For the text-containing cell, return its midpoint in [X, Y] coordinate format. 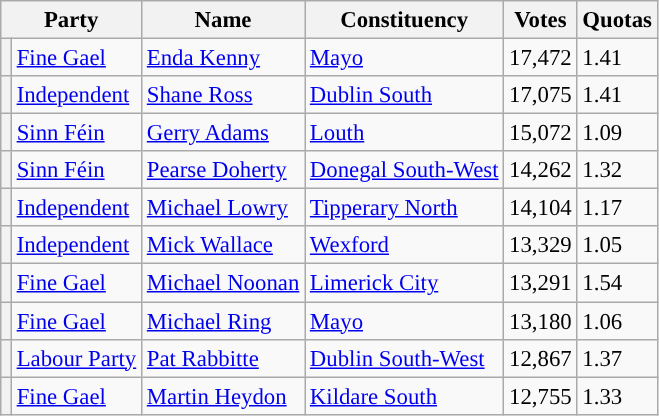
Constituency [404, 20]
Enda Kenny [224, 58]
Pearse Doherty [224, 170]
Wexford [404, 245]
Tipperary North [404, 208]
13,291 [540, 283]
Shane Ross [224, 95]
1.54 [617, 283]
Quotas [617, 20]
1.05 [617, 245]
Dublin South-West [404, 358]
Limerick City [404, 283]
Votes [540, 20]
Labour Party [76, 358]
17,472 [540, 58]
Michael Ring [224, 321]
14,262 [540, 170]
17,075 [540, 95]
13,329 [540, 245]
Gerry Adams [224, 133]
1.37 [617, 358]
Kildare South [404, 396]
13,180 [540, 321]
Louth [404, 133]
Martin Heydon [224, 396]
Name [224, 20]
Michael Lowry [224, 208]
1.06 [617, 321]
1.32 [617, 170]
1.17 [617, 208]
Donegal South-West [404, 170]
Pat Rabbitte [224, 358]
Mick Wallace [224, 245]
14,104 [540, 208]
Dublin South [404, 95]
1.33 [617, 396]
12,867 [540, 358]
12,755 [540, 396]
15,072 [540, 133]
Michael Noonan [224, 283]
Party [72, 20]
1.09 [617, 133]
